From the cell containing the given text, extract its center point as [X, Y] coordinate. 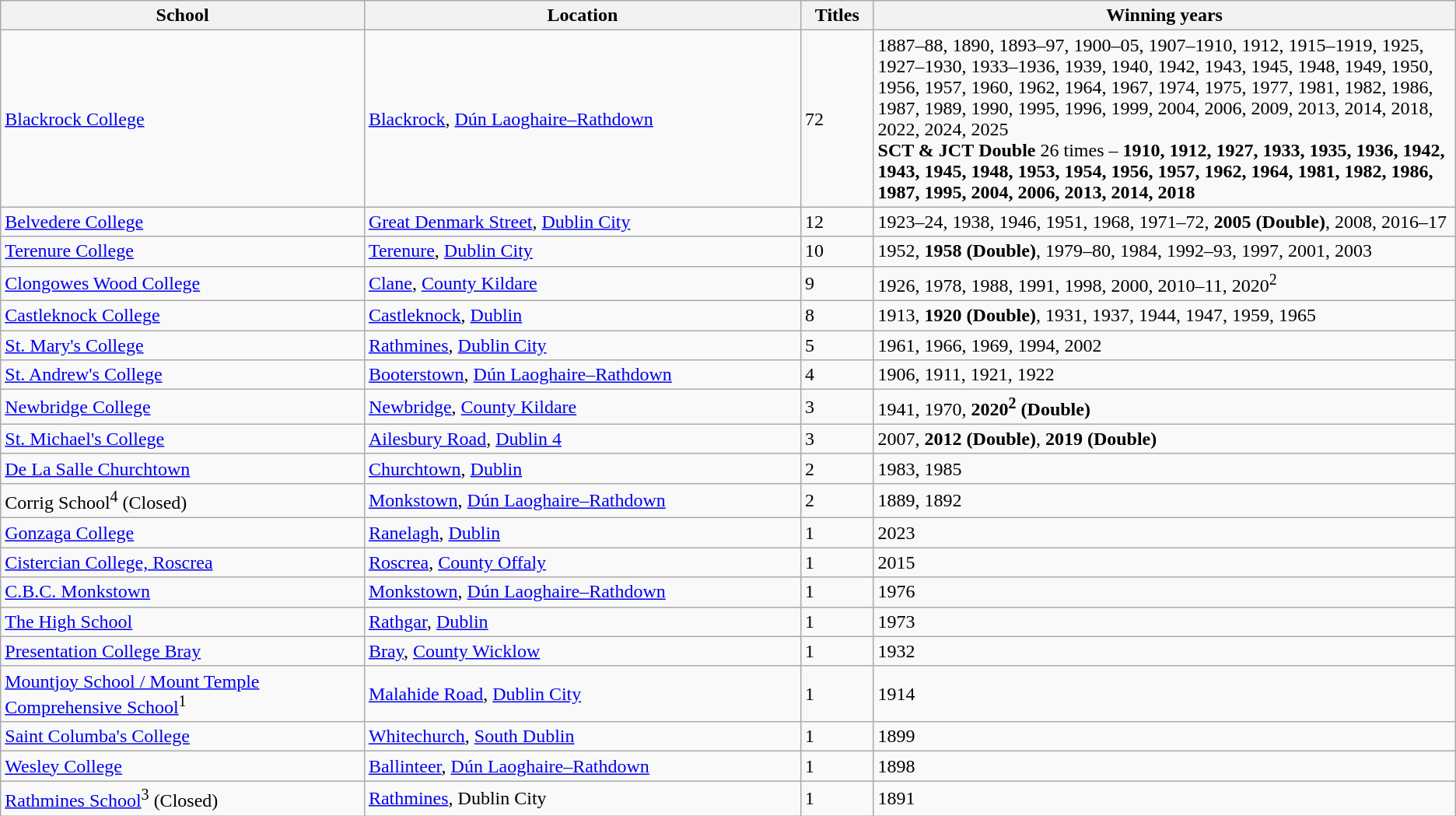
Great Denmark Street, Dublin City [582, 222]
1889, 1892 [1164, 501]
Roscrea, County Offaly [582, 562]
1923–24, 1938, 1946, 1951, 1968, 1971–72, 2005 (Double), 2008, 2016–17 [1164, 222]
Location [582, 16]
Clane, County Kildare [582, 283]
Saint Columba's College [183, 737]
1898 [1164, 766]
10 [838, 251]
Rathgar, Dublin [582, 622]
De La Salle Churchtown [183, 468]
1932 [1164, 651]
Newbridge College [183, 408]
1976 [1164, 592]
St. Andrew's College [183, 375]
Winning years [1164, 16]
St. Mary's College [183, 345]
1891 [1164, 798]
Clongowes Wood College [183, 283]
Blackrock, Dún Laoghaire–Rathdown [582, 118]
1906, 1911, 1921, 1922 [1164, 375]
1926, 1978, 1988, 1991, 1998, 2000, 2010–11, 20202 [1164, 283]
St. Michael's College [183, 439]
Wesley College [183, 766]
Castleknock, Dublin [582, 316]
1914 [1164, 694]
1952, 1958 (Double), 1979–80, 1984, 1992–93, 1997, 2001, 2003 [1164, 251]
1983, 1985 [1164, 468]
Terenure, Dublin City [582, 251]
Whitechurch, South Dublin [582, 737]
12 [838, 222]
72 [838, 118]
1899 [1164, 737]
5 [838, 345]
Newbridge, County Kildare [582, 408]
9 [838, 283]
Ailesbury Road, Dublin 4 [582, 439]
Presentation College Bray [183, 651]
1961, 1966, 1969, 1994, 2002 [1164, 345]
8 [838, 316]
Booterstown, Dún Laoghaire–Rathdown [582, 375]
Churchtown, Dublin [582, 468]
1973 [1164, 622]
Belvedere College [183, 222]
1941, 1970, 20202 (Double) [1164, 408]
The High School [183, 622]
Mountjoy School / Mount Temple Comprehensive School1 [183, 694]
Corrig School4 (Closed) [183, 501]
Titles [838, 16]
1913, 1920 (Double), 1931, 1937, 1944, 1947, 1959, 1965 [1164, 316]
C.B.C. Monkstown [183, 592]
Blackrock College [183, 118]
Bray, County Wicklow [582, 651]
Castleknock College [183, 316]
Gonzaga College [183, 533]
Cistercian College, Roscrea [183, 562]
2007, 2012 (Double), 2019 (Double) [1164, 439]
School [183, 16]
2015 [1164, 562]
Rathmines School3 (Closed) [183, 798]
Ranelagh, Dublin [582, 533]
Malahide Road, Dublin City [582, 694]
4 [838, 375]
2023 [1164, 533]
Ballinteer, Dún Laoghaire–Rathdown [582, 766]
Terenure College [183, 251]
